Capture the cell that displays the provided text and extract its (X, Y) central coordinate. 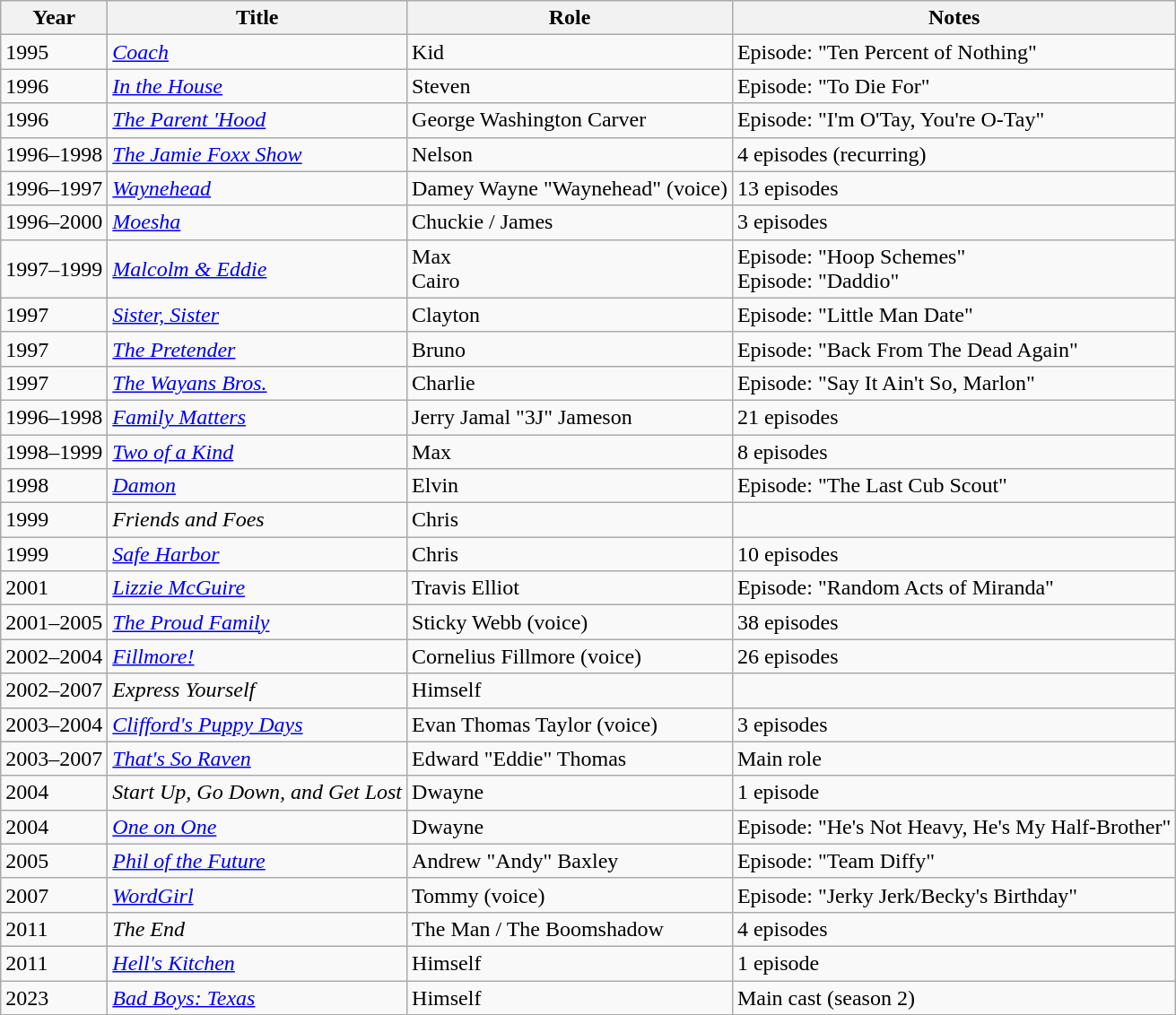
2003–2007 (54, 759)
Steven (571, 86)
One on One (257, 827)
Start Up, Go Down, and Get Lost (257, 793)
Title (257, 18)
13 episodes (954, 188)
The Man / The Boomshadow (571, 929)
The Jamie Foxx Show (257, 154)
21 episodes (954, 417)
Malcolm & Eddie (257, 269)
Hell's Kitchen (257, 963)
Tommy (voice) (571, 895)
The End (257, 929)
The Proud Family (257, 622)
Nelson (571, 154)
Safe Harbor (257, 554)
Elvin (571, 486)
Episode: "Team Diffy" (954, 861)
Edward "Eddie" Thomas (571, 759)
Lizzie McGuire (257, 588)
Clayton (571, 315)
2023 (54, 998)
4 episodes (recurring) (954, 154)
The Parent 'Hood (257, 120)
Max (571, 451)
Fillmore! (257, 656)
2007 (54, 895)
Episode: "Say It Ain't So, Marlon" (954, 383)
2001–2005 (54, 622)
4 episodes (954, 929)
Year (54, 18)
Damey Wayne "Waynehead" (voice) (571, 188)
That's So Raven (257, 759)
Main cast (season 2) (954, 998)
In the House (257, 86)
Damon (257, 486)
Role (571, 18)
Episode: "He's Not Heavy, He's My Half-Brother" (954, 827)
Episode: "Ten Percent of Nothing" (954, 52)
Phil of the Future (257, 861)
WordGirl (257, 895)
George Washington Carver (571, 120)
Clifford's Puppy Days (257, 724)
Friends and Foes (257, 520)
38 episodes (954, 622)
MaxCairo (571, 269)
Andrew "Andy" Baxley (571, 861)
Sister, Sister (257, 315)
1995 (54, 52)
2001 (54, 588)
Jerry Jamal "3J" Jameson (571, 417)
Main role (954, 759)
Notes (954, 18)
Episode: "Jerky Jerk/Becky's Birthday" (954, 895)
Evan Thomas Taylor (voice) (571, 724)
Episode: "Hoop Schemes"Episode: "Daddio" (954, 269)
Travis Elliot (571, 588)
2003–2004 (54, 724)
Episode: "Back From The Dead Again" (954, 349)
Express Yourself (257, 690)
Bruno (571, 349)
2002–2007 (54, 690)
10 episodes (954, 554)
1998–1999 (54, 451)
1996–1997 (54, 188)
26 episodes (954, 656)
Moesha (257, 222)
Episode: "Random Acts of Miranda" (954, 588)
2002–2004 (54, 656)
Charlie (571, 383)
Two of a Kind (257, 451)
Chuckie / James (571, 222)
Bad Boys: Texas (257, 998)
2005 (54, 861)
Episode: "To Die For" (954, 86)
Episode: "Little Man Date" (954, 315)
Cornelius Fillmore (voice) (571, 656)
8 episodes (954, 451)
Coach (257, 52)
Sticky Webb (voice) (571, 622)
Kid (571, 52)
The Wayans Bros. (257, 383)
Family Matters (257, 417)
Waynehead (257, 188)
1996–2000 (54, 222)
1997–1999 (54, 269)
Episode: "I'm O'Tay, You're O-Tay" (954, 120)
Episode: "The Last Cub Scout" (954, 486)
The Pretender (257, 349)
1998 (54, 486)
